Output the [X, Y] coordinate of the center of the cell containing the given text.  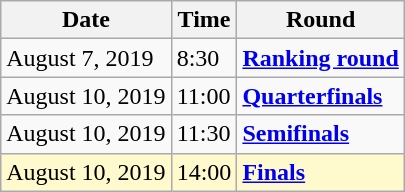
14:00 [204, 172]
Date [86, 20]
Round [320, 20]
August 7, 2019 [86, 58]
11:30 [204, 134]
Semifinals [320, 134]
Time [204, 20]
Ranking round [320, 58]
Finals [320, 172]
8:30 [204, 58]
Quarterfinals [320, 96]
11:00 [204, 96]
